From the cell containing the given text, extract its center point as (X, Y) coordinate. 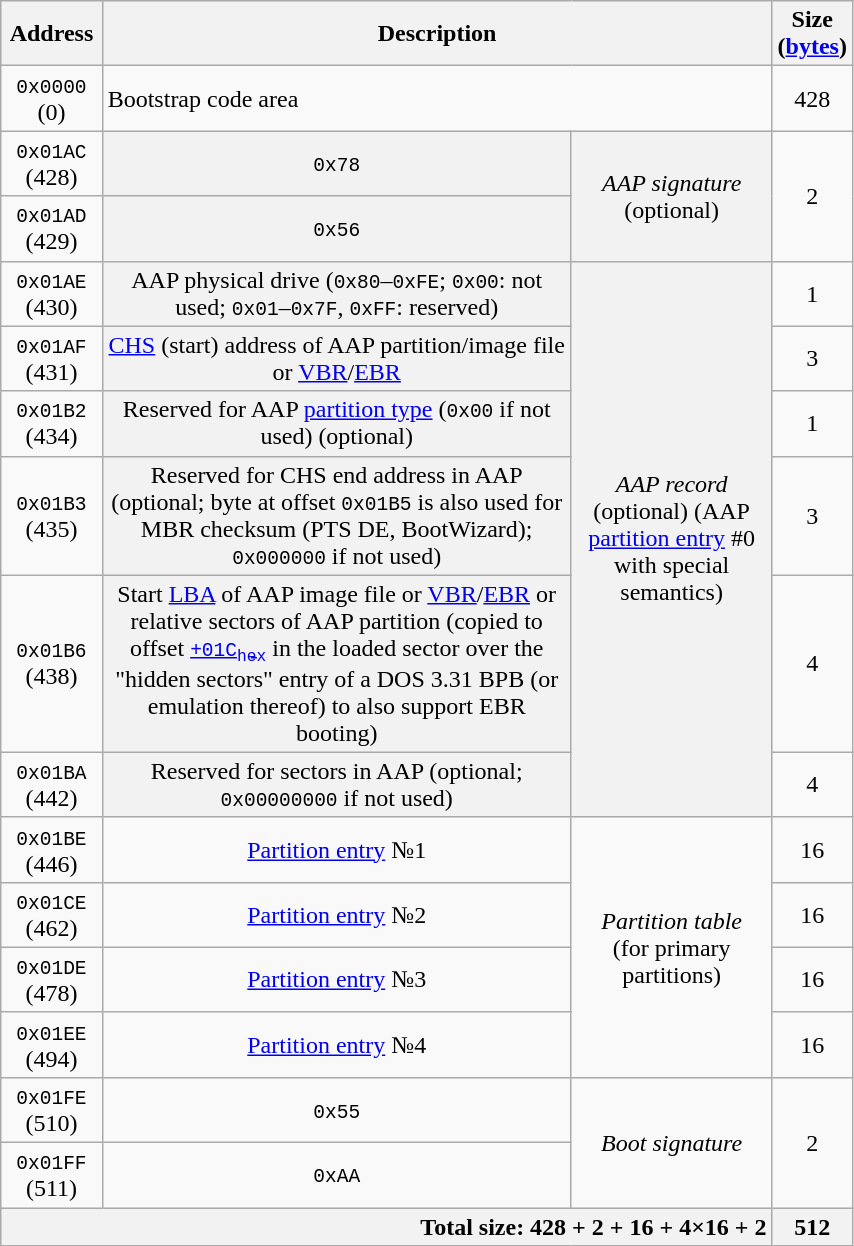
AAP signature (optional) (672, 196)
0x01FE (510) (52, 1110)
Size(bytes) (812, 34)
0x01FF (511) (52, 1176)
0xAA (336, 1176)
0x01CE (462) (52, 914)
0x01BE (446) (52, 850)
0x78 (336, 164)
0x01AC (428) (52, 164)
0x01AF (431) (52, 358)
0x01AE (430) (52, 294)
AAP record (optional) (AAP partition entry #0 with special semantics) (672, 539)
AAP physical drive (0x80–0xFE; 0x00: not used; 0x01–0x7F, 0xFF: reserved) (336, 294)
512 (812, 1227)
0x01B6 (438) (52, 664)
Partition entry №4 (336, 1044)
Reserved for AAP partition type (0x00 if not used) (optional) (336, 424)
0x01BA (442) (52, 784)
Address (52, 34)
CHS (start) address of AAP partition/image file or VBR/EBR (336, 358)
Partition table(for primary partitions) (672, 947)
Boot signature (672, 1143)
0x01B3 (435) (52, 516)
428 (812, 98)
Partition entry №1 (336, 850)
0x55 (336, 1110)
Total size: 428 + 2 + 16 + 4×16 + 2 (386, 1227)
0x01EE (494) (52, 1044)
Description (437, 34)
Reserved for CHS end address in AAP (optional; byte at offset 0x01B5 is also used for MBR checksum (PTS DE, BootWizard); 0x000000 if not used) (336, 516)
Partition entry №3 (336, 980)
0x56 (336, 228)
Partition entry №2 (336, 914)
0x01AD (429) (52, 228)
0x01DE (478) (52, 980)
Bootstrap code area (437, 98)
Reserved for sectors in AAP (optional; 0x00000000 if not used) (336, 784)
0x01B2 (434) (52, 424)
0x0000 (0) (52, 98)
